Return (x, y) of the center of cell containing provided text 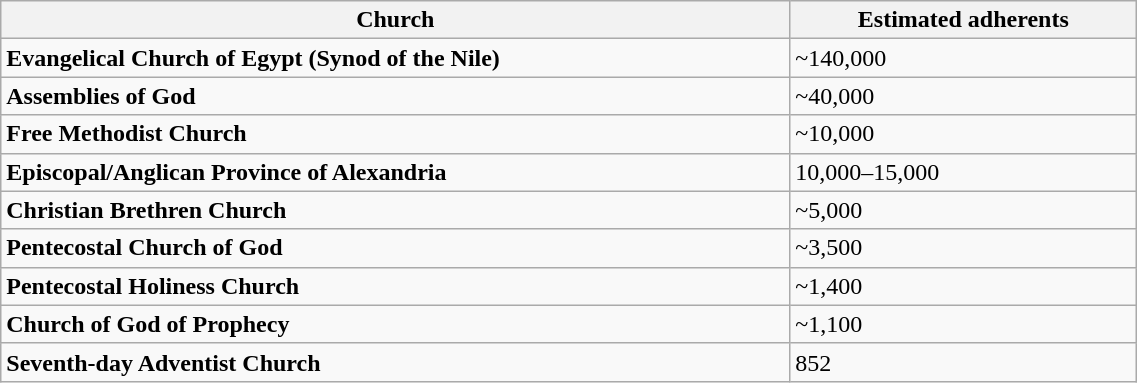
10,000–15,000 (964, 172)
Seventh-day Adventist Church (396, 362)
Church of God of Prophecy (396, 324)
Church (396, 20)
~140,000 (964, 58)
Christian Brethren Church (396, 210)
~3,500 (964, 248)
~40,000 (964, 96)
~1,400 (964, 286)
~5,000 (964, 210)
Free Methodist Church (396, 134)
Estimated adherents (964, 20)
Episcopal/Anglican Province of Alexandria (396, 172)
852 (964, 362)
~10,000 (964, 134)
~1,100 (964, 324)
Assemblies of God (396, 96)
Evangelical Church of Egypt (Synod of the Nile) (396, 58)
Pentecostal Holiness Church (396, 286)
Pentecostal Church of God (396, 248)
